Capture the cell that displays the provided text and extract its (x, y) central coordinate. 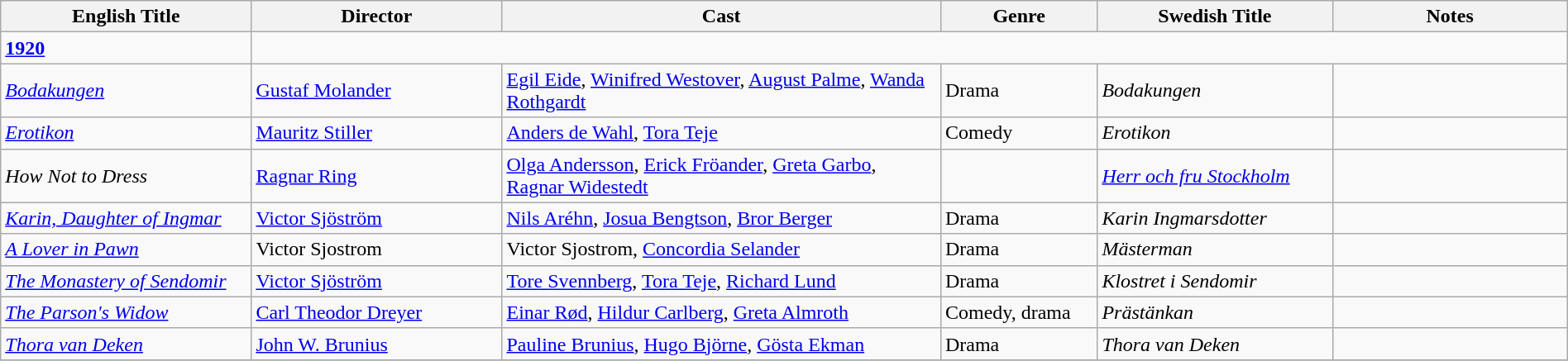
A Lover in Pawn (126, 249)
Notes (1450, 17)
Klostret i Sendomir (1215, 281)
Comedy, drama (1019, 312)
English Title (126, 17)
Egil Eide, Winifred Westover, August Palme, Wanda Rothgardt (721, 91)
Karin Ingmarsdotter (1215, 218)
Swedish Title (1215, 17)
Ragnar Ring (377, 175)
Pauline Brunius, Hugo Björne, Gösta Ekman (721, 344)
Carl Theodor Dreyer (377, 312)
Mästerman (1215, 249)
Mauritz Stiller (377, 133)
Nils Aréhn, Josua Bengtson, Bror Berger (721, 218)
The Parson's Widow (126, 312)
Genre (1019, 17)
Prästänkan (1215, 312)
Cast (721, 17)
Comedy (1019, 133)
The Monastery of Sendomir (126, 281)
Victor Sjostrom, Concordia Selander (721, 249)
Gustaf Molander (377, 91)
Tore Svennberg, Tora Teje, Richard Lund (721, 281)
How Not to Dress (126, 175)
Anders de Wahl, Tora Teje (721, 133)
Victor Sjostrom (377, 249)
Herr och fru Stockholm (1215, 175)
Karin, Daughter of Ingmar (126, 218)
Einar Rød, Hildur Carlberg, Greta Almroth (721, 312)
1920 (126, 48)
Olga Andersson, Erick Fröander, Greta Garbo, Ragnar Widestedt (721, 175)
John W. Brunius (377, 344)
Director (377, 17)
